Determine the [x, y] coordinate at the center of the cell enclosing the given text.  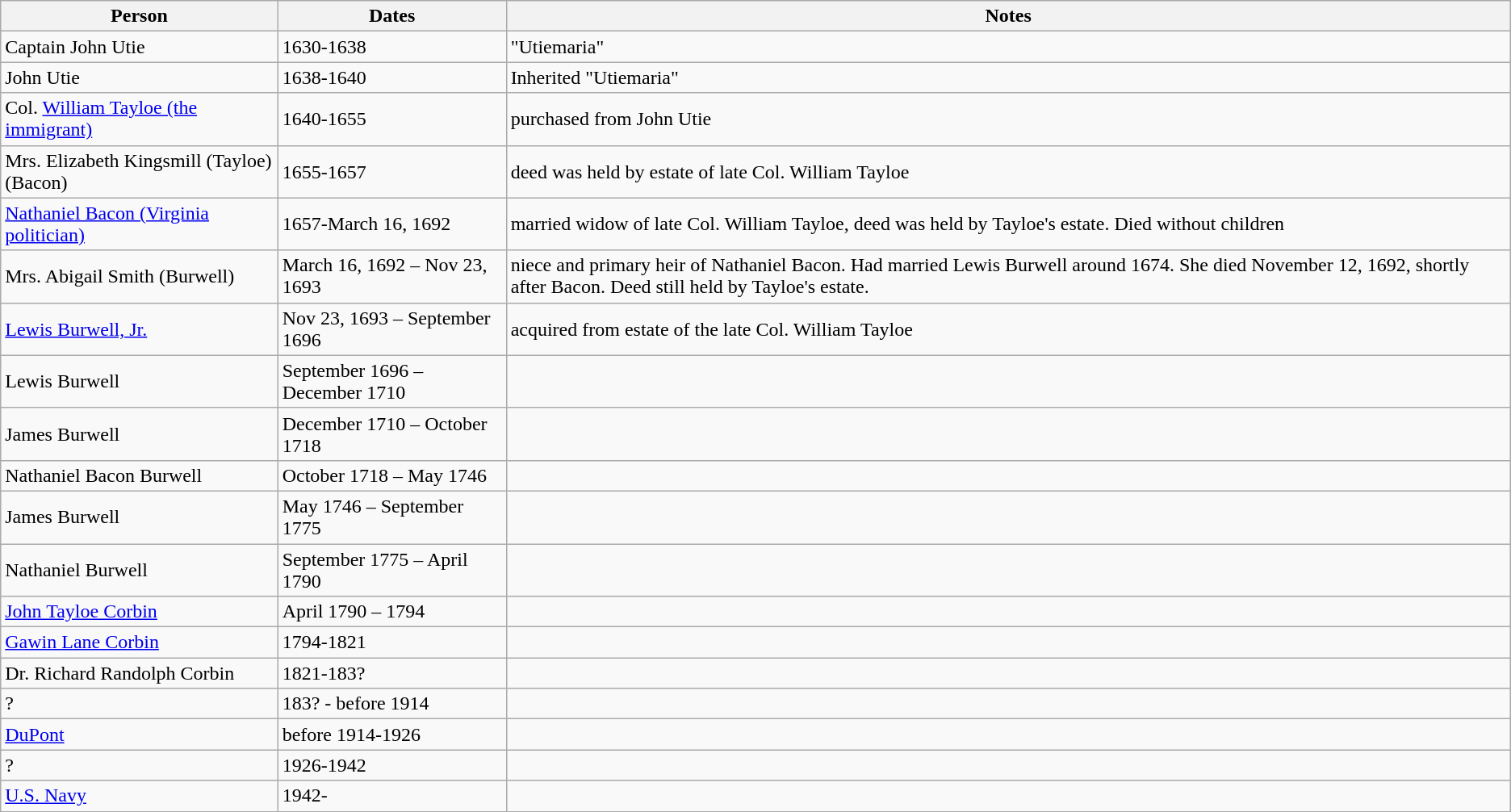
Notes [1008, 16]
Nathaniel Bacon (Virginia politician) [139, 224]
1638-1640 [392, 77]
March 16, 1692 – Nov 23, 1693 [392, 276]
September 1696 – December 1710 [392, 381]
Dates [392, 16]
Nathaniel Bacon Burwell [139, 475]
"Utiemaria" [1008, 47]
DuPont [139, 735]
married widow of late Col. William Tayloe, deed was held by Tayloe's estate. Died without children [1008, 224]
April 1790 – 1794 [392, 612]
1640-1655 [392, 119]
October 1718 – May 1746 [392, 475]
Mrs. Abigail Smith (Burwell) [139, 276]
John Tayloe Corbin [139, 612]
Nov 23, 1693 – September 1696 [392, 329]
acquired from estate of the late Col. William Tayloe [1008, 329]
Mrs. Elizabeth Kingsmill (Tayloe) (Bacon) [139, 171]
Dr. Richard Randolph Corbin [139, 673]
May 1746 – September 1775 [392, 517]
Person [139, 16]
1926-1942 [392, 765]
1655-1657 [392, 171]
Lewis Burwell [139, 381]
1657-March 16, 1692 [392, 224]
Gawin Lane Corbin [139, 642]
1794-1821 [392, 642]
1630-1638 [392, 47]
John Utie [139, 77]
Captain John Utie [139, 47]
before 1914-1926 [392, 735]
deed was held by estate of late Col. William Tayloe [1008, 171]
December 1710 – October 1718 [392, 434]
September 1775 – April 1790 [392, 570]
Nathaniel Burwell [139, 570]
Col. William Tayloe (the immigrant) [139, 119]
1821-183? [392, 673]
U.S. Navy [139, 796]
1942- [392, 796]
purchased from John Utie [1008, 119]
183? - before 1914 [392, 704]
Inherited "Utiemaria" [1008, 77]
Lewis Burwell, Jr. [139, 329]
